Detect which cell encompasses the target text, then output its [x, y] center coordinate. 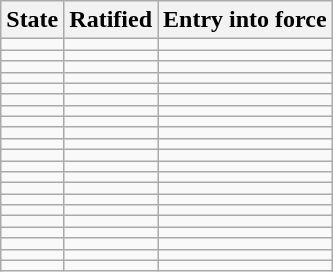
State [32, 20]
Entry into force [246, 20]
Ratified [111, 20]
